Determine the (x, y) coordinate at the center of the cell enclosing the given text.  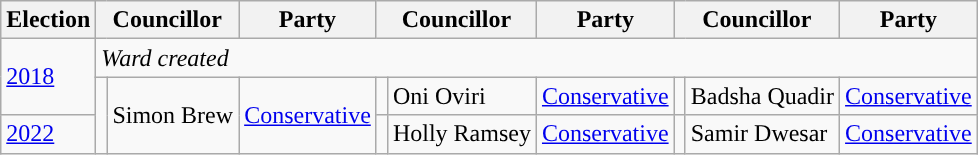
Badsha Quadir (762, 96)
Election (48, 20)
2022 (48, 134)
2018 (48, 77)
Ward created (536, 58)
Oni Oviri (462, 96)
Simon Brew (173, 115)
Holly Ramsey (462, 134)
Samir Dwesar (762, 134)
